Extract the (x, y) coordinate from the center of the cell holding the provided text.  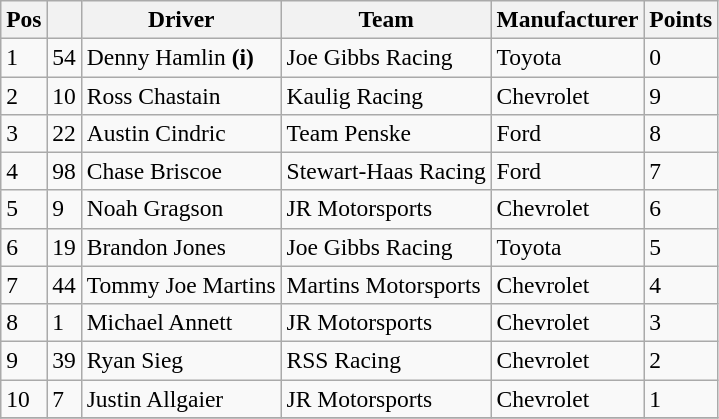
98 (64, 171)
Team (386, 19)
Chase Briscoe (181, 171)
Tommy Joe Martins (181, 285)
39 (64, 360)
22 (64, 133)
Team Penske (386, 133)
RSS Racing (386, 360)
Ryan Sieg (181, 360)
Brandon Jones (181, 247)
0 (681, 57)
Kaulig Racing (386, 95)
Austin Cindric (181, 133)
Driver (181, 19)
Noah Gragson (181, 209)
Ross Chastain (181, 95)
Manufacturer (568, 19)
Justin Allgaier (181, 398)
Martins Motorsports (386, 285)
19 (64, 247)
Stewart-Haas Racing (386, 171)
Pos (24, 19)
54 (64, 57)
Denny Hamlin (i) (181, 57)
Michael Annett (181, 322)
Points (681, 19)
44 (64, 285)
